Detect which cell encompasses the target text, then output its [X, Y] center coordinate. 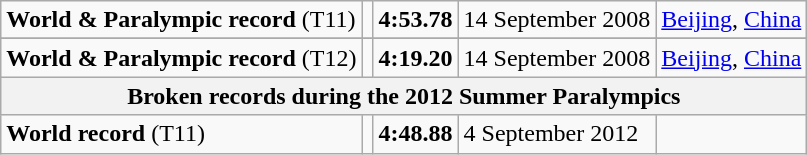
4 September 2012 [557, 134]
4:48.88 [416, 134]
World record (T11) [182, 134]
4:19.20 [416, 58]
World & Paralympic record (T11) [182, 20]
Broken records during the 2012 Summer Paralympics [404, 96]
World & Paralympic record (T12) [182, 58]
4:53.78 [416, 20]
